For the text-containing cell, return its midpoint in (x, y) coordinate format. 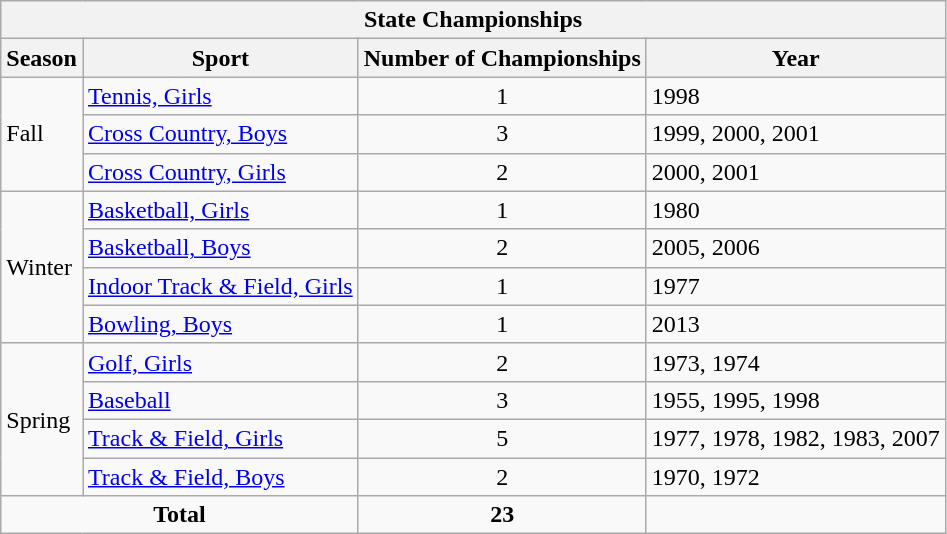
Golf, Girls (220, 362)
5 (502, 438)
Spring (42, 419)
2000, 2001 (796, 172)
Season (42, 58)
23 (502, 515)
2005, 2006 (796, 248)
Cross Country, Girls (220, 172)
Track & Field, Boys (220, 477)
Fall (42, 134)
Cross Country, Boys (220, 134)
Indoor Track & Field, Girls (220, 286)
1998 (796, 96)
1977, 1978, 1982, 1983, 2007 (796, 438)
Tennis, Girls (220, 96)
1973, 1974 (796, 362)
Year (796, 58)
Track & Field, Girls (220, 438)
1980 (796, 210)
1999, 2000, 2001 (796, 134)
Winter (42, 267)
Number of Championships (502, 58)
Baseball (220, 400)
1955, 1995, 1998 (796, 400)
Total (180, 515)
2013 (796, 324)
Basketball, Girls (220, 210)
Bowling, Boys (220, 324)
State Championships (474, 20)
Basketball, Boys (220, 248)
Sport (220, 58)
1970, 1972 (796, 477)
1977 (796, 286)
